Pinpoint the cell where the given text exists, returning its [X, Y] midpoint coordinate. 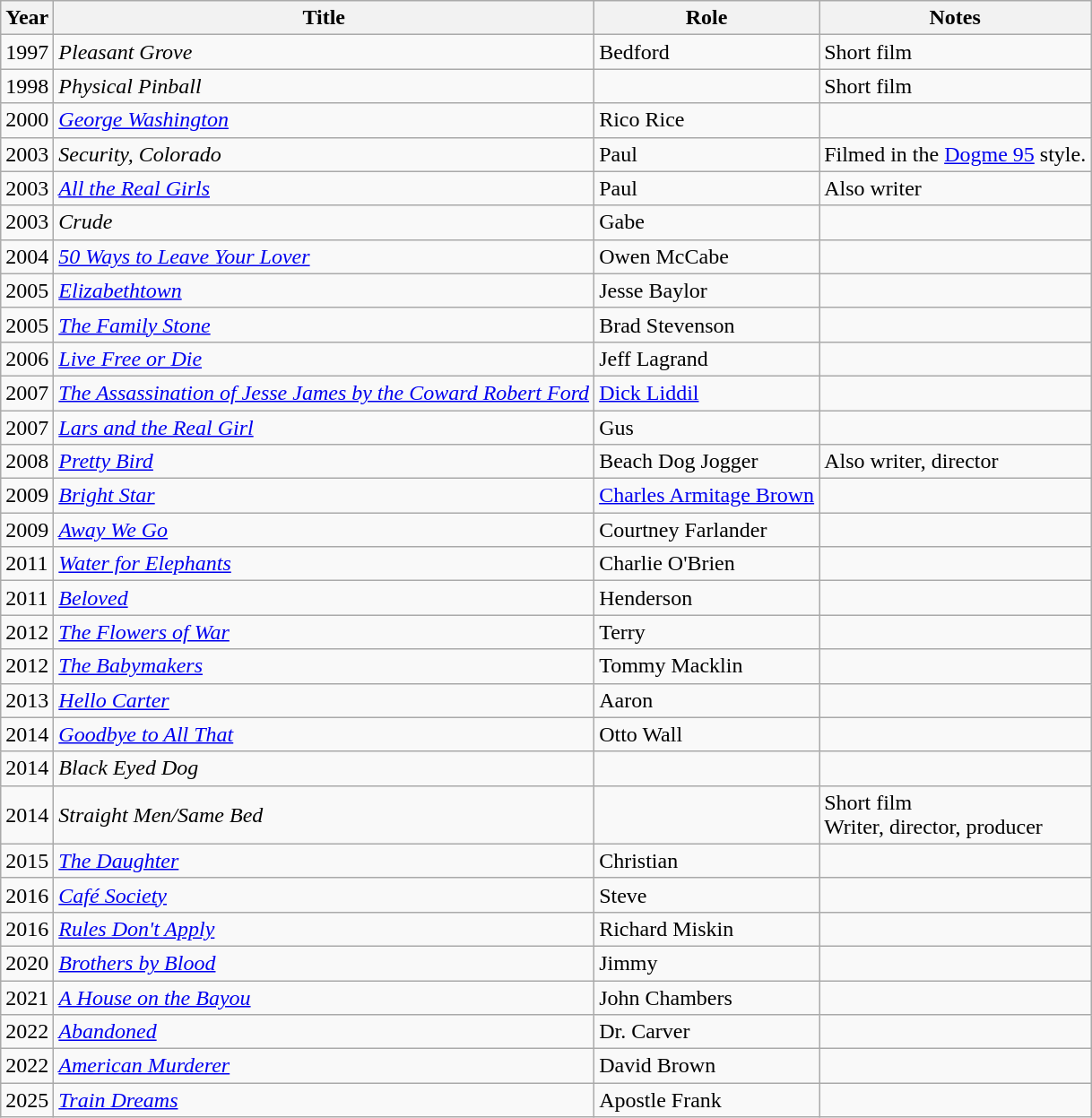
All the Real Girls [325, 188]
Gabe [706, 222]
Year [27, 18]
Beach Dog Jogger [706, 462]
Dick Liddil [706, 393]
Hello Carter [325, 700]
Title [325, 18]
John Chambers [706, 998]
Physical Pinball [325, 86]
Abandoned [325, 1032]
Straight Men/Same Bed [325, 814]
Jeff Lagrand [706, 359]
Bright Star [325, 496]
Lars and the Real Girl [325, 428]
Also writer [956, 188]
2013 [27, 700]
Security, Colorado [325, 154]
Role [706, 18]
George Washington [325, 120]
Pretty Bird [325, 462]
2020 [27, 963]
2008 [27, 462]
Apostle Frank [706, 1100]
2015 [27, 861]
Courtney Farlander [706, 530]
The Daughter [325, 861]
Water for Elephants [325, 564]
Beloved [325, 598]
The Assassination of Jesse James by the Coward Robert Ford [325, 393]
Aaron [706, 700]
Owen McCabe [706, 256]
2025 [27, 1100]
The Family Stone [325, 325]
1998 [27, 86]
A House on the Bayou [325, 998]
Also writer, director [956, 462]
Brad Stevenson [706, 325]
Pleasant Grove [325, 52]
Black Eyed Dog [325, 768]
Steve [706, 895]
American Murderer [325, 1066]
1997 [27, 52]
Away We Go [325, 530]
2006 [27, 359]
Gus [706, 428]
Charles Armitage Brown [706, 496]
Rules Don't Apply [325, 929]
2000 [27, 120]
2004 [27, 256]
The Babymakers [325, 666]
Filmed in the Dogme 95 style. [956, 154]
The Flowers of War [325, 632]
Rico Rice [706, 120]
Train Dreams [325, 1100]
Henderson [706, 598]
Elizabethtown [325, 290]
Notes [956, 18]
Jesse Baylor [706, 290]
Dr. Carver [706, 1032]
Terry [706, 632]
Tommy Macklin [706, 666]
Richard Miskin [706, 929]
2021 [27, 998]
Brothers by Blood [325, 963]
Live Free or Die [325, 359]
David Brown [706, 1066]
Charlie O'Brien [706, 564]
Goodbye to All That [325, 734]
Jimmy [706, 963]
Otto Wall [706, 734]
Short filmWriter, director, producer [956, 814]
Crude [325, 222]
Christian [706, 861]
Café Society [325, 895]
50 Ways to Leave Your Lover [325, 256]
Bedford [706, 52]
